From the cell containing the given text, extract its center point as (X, Y) coordinate. 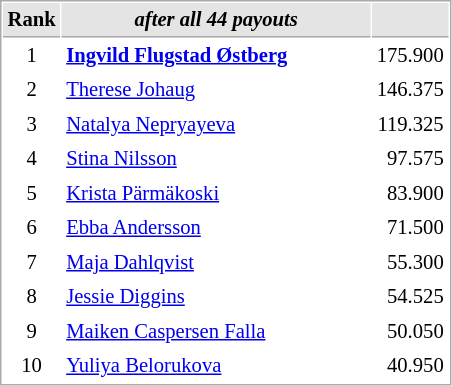
Ingvild Flugstad Østberg (216, 56)
7 (32, 262)
Krista Pärmäkoski (216, 194)
Jessie Diggins (216, 296)
71.500 (410, 228)
55.300 (410, 262)
10 (32, 366)
Ebba Andersson (216, 228)
5 (32, 194)
6 (32, 228)
175.900 (410, 56)
54.525 (410, 296)
8 (32, 296)
after all 44 payouts (216, 20)
Stina Nilsson (216, 158)
1 (32, 56)
50.050 (410, 332)
3 (32, 124)
Rank (32, 20)
9 (32, 332)
Maiken Caspersen Falla (216, 332)
2 (32, 90)
40.950 (410, 366)
4 (32, 158)
Maja Dahlqvist (216, 262)
97.575 (410, 158)
Yuliya Belorukova (216, 366)
83.900 (410, 194)
146.375 (410, 90)
Therese Johaug (216, 90)
119.325 (410, 124)
Natalya Nepryayeva (216, 124)
